Pinpoint the cell where the given text exists, returning its [x, y] midpoint coordinate. 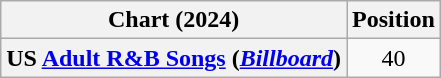
Chart (2024) [174, 20]
40 [394, 58]
Position [394, 20]
US Adult R&B Songs (Billboard) [174, 58]
